Capture the cell that displays the provided text and extract its (x, y) central coordinate. 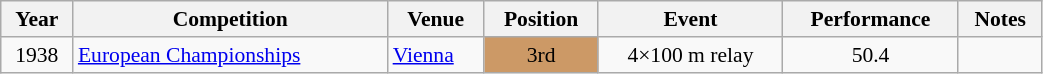
Venue (436, 19)
Performance (871, 19)
European Championships (230, 55)
Event (690, 19)
Notes (1000, 19)
4×100 m relay (690, 55)
Vienna (436, 55)
Year (37, 19)
3rd (541, 55)
Competition (230, 19)
1938 (37, 55)
Position (541, 19)
50.4 (871, 55)
